Scan for the cell matching the given text and deliver its [x, y] coordinate at center. 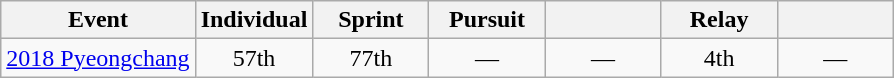
Event [98, 20]
77th [371, 58]
Individual [254, 20]
2018 Pyeongchang [98, 58]
57th [254, 58]
Sprint [371, 20]
4th [719, 58]
Relay [719, 20]
Pursuit [487, 20]
